Search for the cell housing the specified text and yield its (x, y) center coordinate. 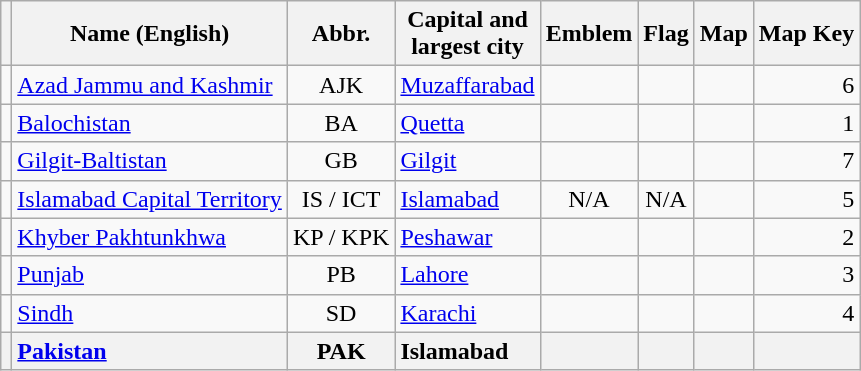
Balochistan (150, 123)
Pakistan (150, 351)
BA (341, 123)
Quetta (468, 123)
Karachi (468, 313)
Name (English) (150, 34)
Abbr. (341, 34)
IS / ICT (341, 199)
Gilgit (468, 161)
PAK (341, 351)
AJK (341, 85)
Gilgit-Baltistan (150, 161)
6 (806, 85)
PB (341, 275)
7 (806, 161)
SD (341, 313)
Capital and largest city (468, 34)
Emblem (589, 34)
1 (806, 123)
GB (341, 161)
Flag (666, 34)
5 (806, 199)
Map (724, 34)
Punjab (150, 275)
Peshawar (468, 237)
4 (806, 313)
2 (806, 237)
Sindh (150, 313)
KP / KPK (341, 237)
Lahore (468, 275)
Map Key (806, 34)
Khyber Pakhtunkhwa (150, 237)
Azad Jammu and Kashmir (150, 85)
Islamabad Capital Territory (150, 199)
3 (806, 275)
Muzaffarabad (468, 85)
